Provide the [x, y] coordinate of the cell's center where the given text is located.  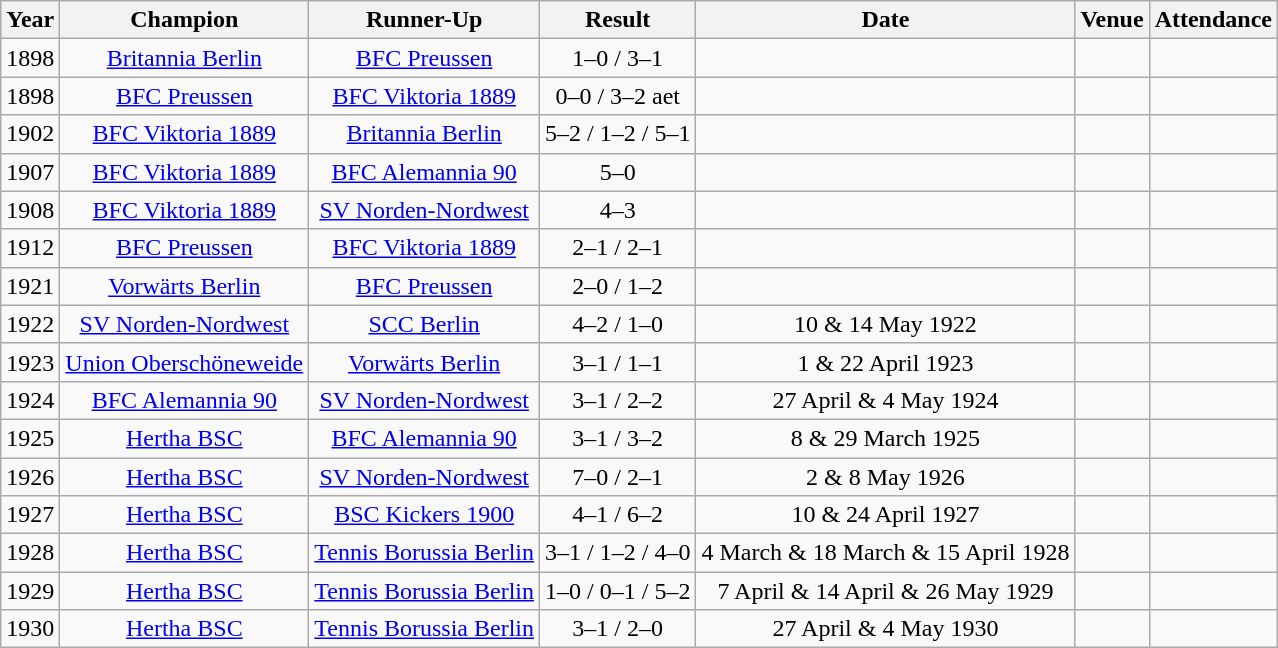
SCC Berlin [424, 324]
1908 [30, 210]
1925 [30, 438]
3–1 / 2–2 [618, 400]
Result [618, 20]
4–1 / 6–2 [618, 515]
Union Oberschöneweide [184, 362]
5–2 / 1–2 / 5–1 [618, 134]
Champion [184, 20]
4 March & 18 March & 15 April 1928 [886, 553]
10 & 24 April 1927 [886, 515]
1921 [30, 286]
2 & 8 May 1926 [886, 477]
1924 [30, 400]
1922 [30, 324]
BSC Kickers 1900 [424, 515]
1923 [30, 362]
7–0 / 2–1 [618, 477]
2–0 / 1–2 [618, 286]
0–0 / 3–2 aet [618, 96]
1902 [30, 134]
10 & 14 May 1922 [886, 324]
1–0 / 3–1 [618, 58]
1912 [30, 248]
8 & 29 March 1925 [886, 438]
1 & 22 April 1923 [886, 362]
Runner-Up [424, 20]
1929 [30, 591]
Attendance [1213, 20]
4–3 [618, 210]
3–1 / 1–1 [618, 362]
1–0 / 0–1 / 5–2 [618, 591]
Date [886, 20]
Venue [1112, 20]
27 April & 4 May 1930 [886, 629]
1907 [30, 172]
3–1 / 3–2 [618, 438]
3–1 / 1–2 / 4–0 [618, 553]
Year [30, 20]
1928 [30, 553]
1930 [30, 629]
27 April & 4 May 1924 [886, 400]
4–2 / 1–0 [618, 324]
3–1 / 2–0 [618, 629]
1926 [30, 477]
5–0 [618, 172]
7 April & 14 April & 26 May 1929 [886, 591]
1927 [30, 515]
2–1 / 2–1 [618, 248]
